Output the [X, Y] coordinate of the center of the cell containing the given text.  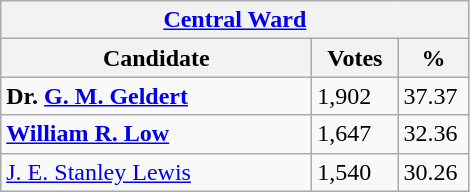
1,902 [355, 96]
William R. Low [156, 134]
32.36 [434, 134]
1,540 [355, 172]
1,647 [355, 134]
30.26 [434, 172]
% [434, 58]
Candidate [156, 58]
J. E. Stanley Lewis [156, 172]
Dr. G. M. Geldert [156, 96]
Votes [355, 58]
Central Ward [235, 20]
37.37 [434, 96]
